Extract the [X, Y] coordinate from the center of the cell holding the provided text.  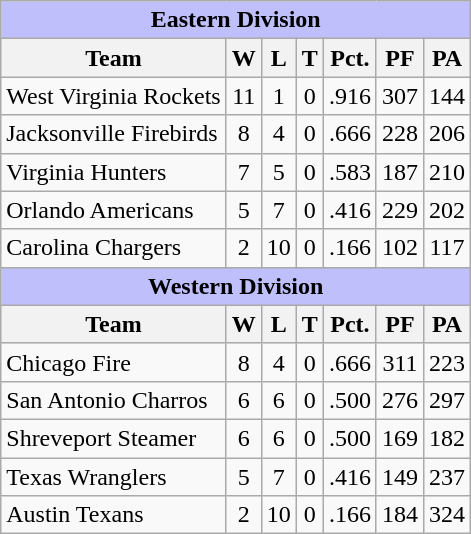
228 [400, 134]
117 [448, 248]
184 [400, 515]
Austin Texans [114, 515]
Virginia Hunters [114, 172]
.583 [350, 172]
102 [400, 248]
Eastern Division [236, 20]
210 [448, 172]
144 [448, 96]
149 [400, 477]
Texas Wranglers [114, 477]
307 [400, 96]
206 [448, 134]
169 [400, 438]
311 [400, 362]
229 [400, 210]
Shreveport Steamer [114, 438]
297 [448, 400]
1 [278, 96]
Carolina Chargers [114, 248]
237 [448, 477]
11 [244, 96]
276 [400, 400]
West Virginia Rockets [114, 96]
Western Division [236, 286]
Jacksonville Firebirds [114, 134]
.916 [350, 96]
223 [448, 362]
Chicago Fire [114, 362]
202 [448, 210]
San Antonio Charros [114, 400]
187 [400, 172]
182 [448, 438]
Orlando Americans [114, 210]
324 [448, 515]
